Determine the (x, y) coordinate at the center of the cell enclosing the given text.  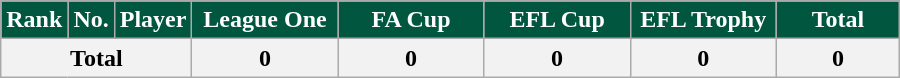
EFL Cup (557, 20)
League One (265, 20)
FA Cup (411, 20)
Rank (34, 20)
EFL Trophy (703, 20)
No. (91, 20)
Player (153, 20)
